From the cell containing the given text, extract its center point as [X, Y] coordinate. 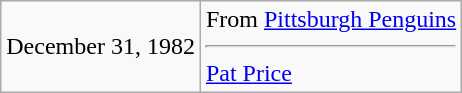
December 31, 1982 [101, 47]
From Pittsburgh PenguinsPat Price [330, 47]
